Scan for the cell matching the given text and deliver its (X, Y) coordinate at center. 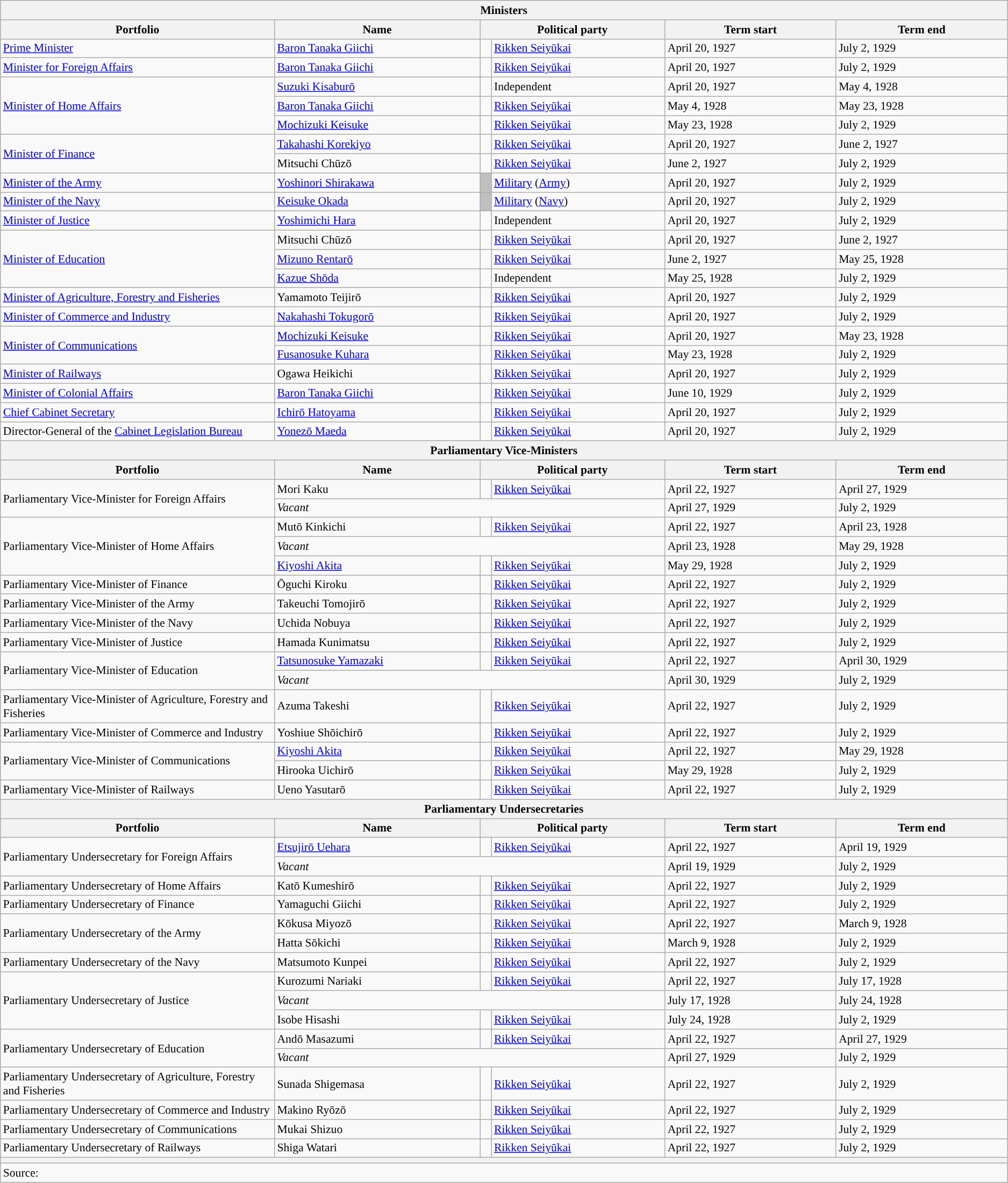
Minister of Railways (138, 374)
Minister of Commerce and Industry (138, 317)
Parliamentary Undersecretary of Communications (138, 1129)
Ichirō Hatoyama (377, 412)
Takahashi Korekiyo (377, 145)
Minister of Home Affairs (138, 106)
Makino Ryōzō (377, 1110)
Katō Kumeshirō (377, 886)
Minister of Communications (138, 345)
Mori Kaku (377, 489)
Yonezō Maeda (377, 432)
Parliamentary Undersecretary of Railways (138, 1148)
Nakahashi Tokugorō (377, 317)
Parliamentary Vice-Minister of Home Affairs (138, 546)
June 10, 1929 (750, 393)
Ueno Yasutarō (377, 790)
Parliamentary Vice-Minister of Agriculture, Forestry and Fisheries (138, 706)
Kazue Shōda (377, 278)
Mutō Kinkichi (377, 527)
Chief Cabinet Secretary (138, 412)
Parliamentary Undersecretary of the Navy (138, 962)
Parliamentary Undersecretary of Education (138, 1048)
Yoshiue Shōichirō (377, 733)
Azuma Takeshi (377, 706)
Hirooka Uichirō (377, 771)
Yamaguchi Giichi (377, 905)
Parliamentary Undersecretary of Home Affairs (138, 886)
Ōguchi Kiroku (377, 585)
Suzuki Kisaburō (377, 87)
Keisuke Okada (377, 202)
Parliamentary Vice-Minister of Justice (138, 642)
Military (Navy) (578, 202)
Hamada Kunimatsu (377, 642)
Parliamentary Undersecretary of the Army (138, 933)
Minister for Foreign Affairs (138, 68)
Minister of Finance (138, 154)
Yoshinori Shirakawa (377, 183)
Parliamentary Vice-Minister of Commerce and Industry (138, 733)
Tatsunosuke Yamazaki (377, 661)
Parliamentary Vice-Minister of Education (138, 671)
Parliamentary Vice-Minister for Foreign Affairs (138, 499)
Yoshimichi Hara (377, 221)
Minister of the Army (138, 183)
Minister of Education (138, 259)
Parliamentary Vice-Minister of the Navy (138, 623)
Fusanosuke Kuhara (377, 355)
Yamamoto Teijirō (377, 298)
Minister of Justice (138, 221)
Mizuno Rentarō (377, 259)
Minister of Agriculture, Forestry and Fisheries (138, 298)
Parliamentary Undersecretaries (504, 809)
Andō Masazumi (377, 1039)
Military (Army) (578, 183)
Parliamentary Vice-Minister of the Army (138, 604)
Uchida Nobuya (377, 623)
Takeuchi Tomojirō (377, 604)
Ogawa Heikichi (377, 374)
Parliamentary Vice-Minister of Communications (138, 761)
Prime Minister (138, 48)
Ministers (504, 10)
Parliamentary Undersecretary of Finance (138, 905)
Parliamentary Vice-Minister of Railways (138, 790)
Parliamentary Undersecretary of Commerce and Industry (138, 1110)
Hatta Sōkichi (377, 943)
Director-General of the Cabinet Legislation Bureau (138, 432)
Minister of the Navy (138, 202)
Matsumoto Kunpei (377, 962)
Isobe Hisashi (377, 1020)
Kōkusa Miyozō (377, 924)
Parliamentary Undersecretary of Agriculture, Forestry and Fisheries (138, 1084)
Shiga Watari (377, 1148)
Sunada Shigemasa (377, 1084)
Minister of Colonial Affairs (138, 393)
Parliamentary Undersecretary for Foreign Affairs (138, 857)
Parliamentary Vice-Minister of Finance (138, 585)
Source: (504, 1173)
Mukai Shizuo (377, 1129)
Parliamentary Undersecretary of Justice (138, 1001)
Parliamentary Vice-Ministers (504, 451)
Etsujirō Uehara (377, 848)
Kurozumi Nariaki (377, 981)
